From the cell containing the given text, extract its center point as [x, y] coordinate. 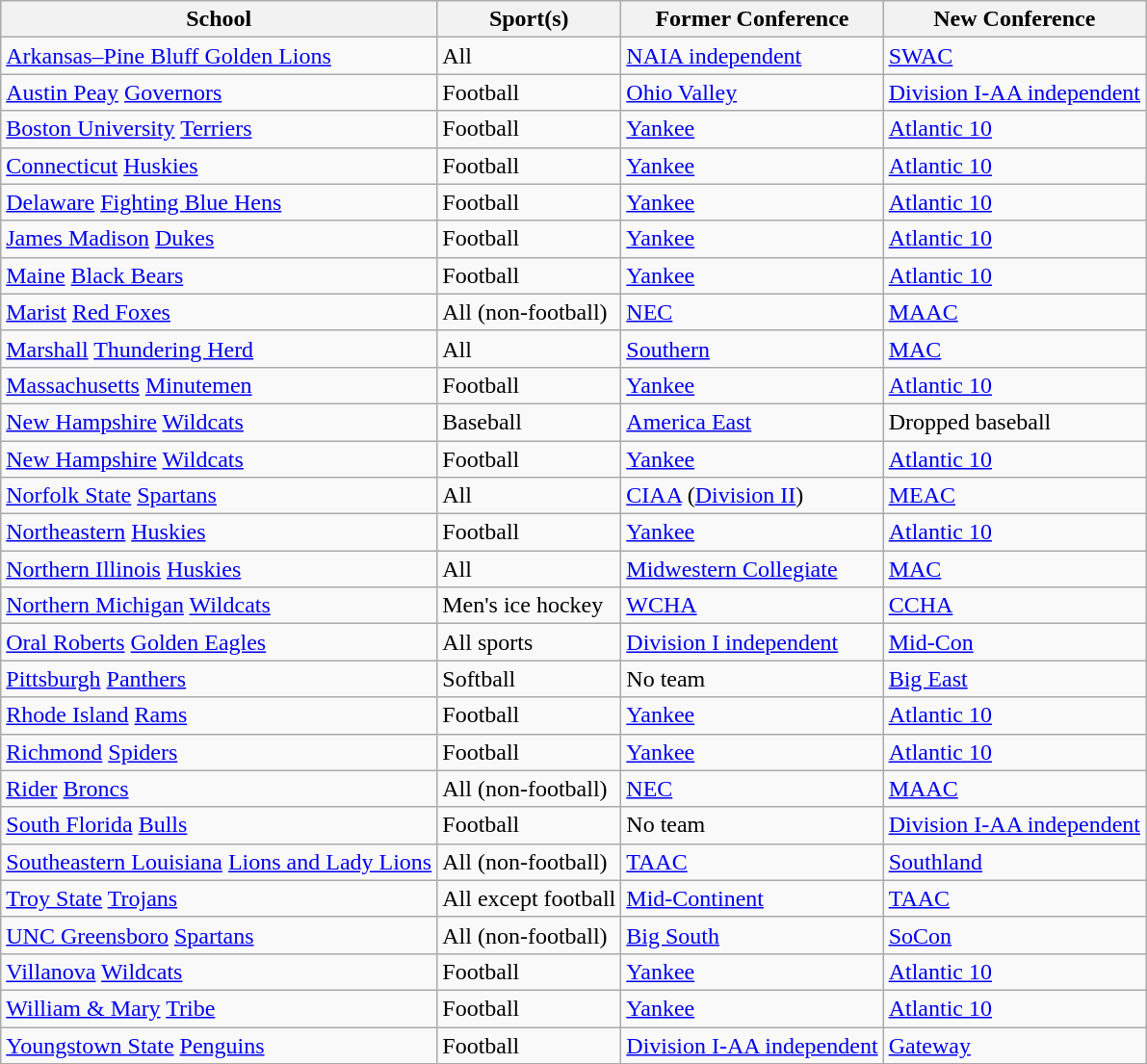
Delaware Fighting Blue Hens [220, 202]
Big East [1014, 679]
Softball [530, 679]
Troy State Trojans [220, 898]
Northern Michigan Wildcats [220, 606]
Austin Peay Governors [220, 92]
Connecticut Huskies [220, 166]
Arkansas–Pine Bluff Golden Lions [220, 56]
All sports [530, 642]
Dropped baseball [1014, 422]
Men's ice hockey [530, 606]
Southeastern Louisiana Lions and Lady Lions [220, 862]
All except football [530, 898]
MEAC [1014, 496]
Massachusetts Minutemen [220, 385]
William & Mary Tribe [220, 1008]
CIAA (Division II) [752, 496]
Rider Broncs [220, 789]
Norfolk State Spartans [220, 496]
Marshall Thundering Herd [220, 349]
School [220, 19]
Oral Roberts Golden Eagles [220, 642]
Sport(s) [530, 19]
NAIA independent [752, 56]
Southland [1014, 862]
WCHA [752, 606]
UNC Greensboro Spartans [220, 935]
Northern Illinois Huskies [220, 569]
Boston University Terriers [220, 129]
Baseball [530, 422]
America East [752, 422]
SoCon [1014, 935]
Youngstown State Penguins [220, 1045]
New Conference [1014, 19]
Maine Black Bears [220, 275]
Villanova Wildcats [220, 972]
South Florida Bulls [220, 825]
SWAC [1014, 56]
Northeastern Huskies [220, 532]
CCHA [1014, 606]
Mid-Con [1014, 642]
Richmond Spiders [220, 752]
Pittsburgh Panthers [220, 679]
Former Conference [752, 19]
James Madison Dukes [220, 239]
Marist Red Foxes [220, 312]
Midwestern Collegiate [752, 569]
Gateway [1014, 1045]
Big South [752, 935]
Southern [752, 349]
Division I independent [752, 642]
Rhode Island Rams [220, 715]
Ohio Valley [752, 92]
Mid-Continent [752, 898]
